Return the [X, Y] coordinate for the center point of the cell that contains the specified text.  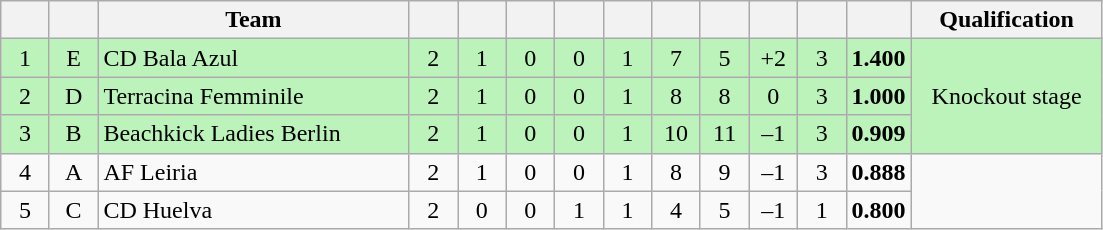
Knockout stage [1006, 96]
D [74, 96]
7 [676, 58]
9 [724, 172]
Beachkick Ladies Berlin [254, 134]
CD Bala Azul [254, 58]
B [74, 134]
10 [676, 134]
C [74, 210]
+2 [774, 58]
CD Huelva [254, 210]
1.400 [878, 58]
Team [254, 20]
Qualification [1006, 20]
Terracina Femminile [254, 96]
11 [724, 134]
E [74, 58]
0.800 [878, 210]
A [74, 172]
1.000 [878, 96]
AF Leiria [254, 172]
0.909 [878, 134]
0.888 [878, 172]
